Capture the cell that displays the provided text and extract its (x, y) central coordinate. 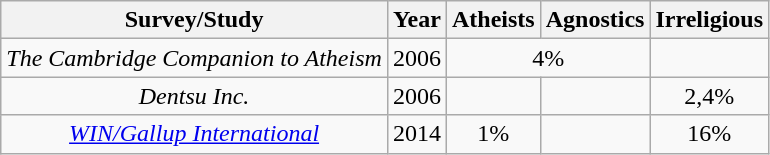
16% (710, 134)
2,4% (710, 96)
The Cambridge Companion to Atheism (194, 58)
Dentsu Inc. (194, 96)
2014 (416, 134)
Irreligious (710, 20)
Survey/Study (194, 20)
1% (493, 134)
Atheists (493, 20)
WIN/Gallup International (194, 134)
4% (548, 58)
Agnostics (595, 20)
Year (416, 20)
